Scan for the cell matching the given text and deliver its [x, y] coordinate at center. 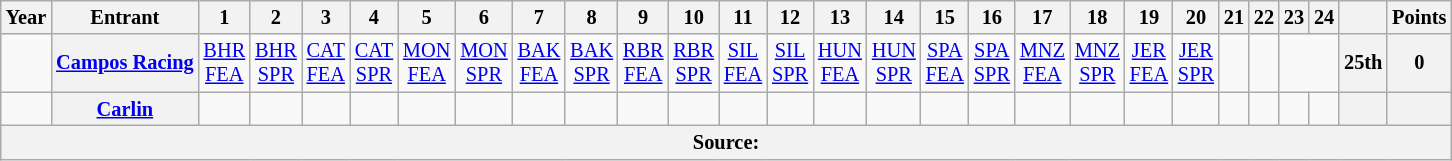
HUNSPR [894, 63]
0 [1419, 63]
RBRFEA [643, 63]
SPASPR [992, 63]
CATSPR [374, 63]
Year [26, 17]
BHRSPR [276, 63]
Entrant [124, 17]
7 [540, 17]
Source: [726, 142]
20 [1196, 17]
MNZFEA [1042, 63]
25th [1363, 63]
9 [643, 17]
18 [1098, 17]
JERFEA [1149, 63]
19 [1149, 17]
14 [894, 17]
24 [1324, 17]
16 [992, 17]
13 [840, 17]
1 [224, 17]
11 [743, 17]
BHRFEA [224, 63]
23 [1294, 17]
Campos Racing [124, 63]
22 [1264, 17]
Points [1419, 17]
15 [945, 17]
4 [374, 17]
17 [1042, 17]
12 [790, 17]
5 [426, 17]
MNZSPR [1098, 63]
BAKSPR [592, 63]
MONSPR [484, 63]
CATFEA [326, 63]
JERSPR [1196, 63]
Carlin [124, 109]
21 [1234, 17]
BAKFEA [540, 63]
2 [276, 17]
MONFEA [426, 63]
SPAFEA [945, 63]
SILFEA [743, 63]
HUNFEA [840, 63]
10 [693, 17]
RBRSPR [693, 63]
3 [326, 17]
8 [592, 17]
SILSPR [790, 63]
6 [484, 17]
